From the cell containing the given text, extract its center point as (x, y) coordinate. 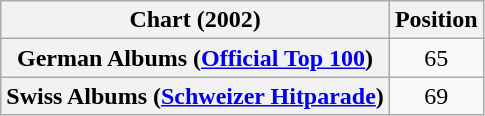
German Albums (Official Top 100) (196, 58)
Chart (2002) (196, 20)
Swiss Albums (Schweizer Hitparade) (196, 96)
69 (436, 96)
Position (436, 20)
65 (436, 58)
